Locate the cell with the specified text and output its [x, y] center coordinate. 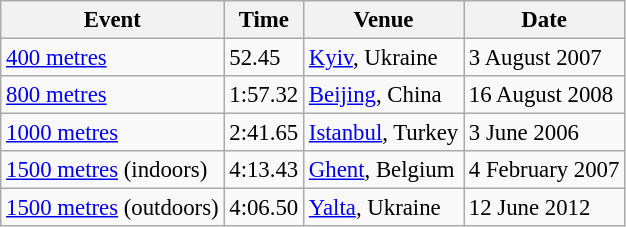
1500 metres (indoors) [112, 170]
2:41.65 [264, 133]
52.45 [264, 58]
4:06.50 [264, 208]
Istanbul, Turkey [384, 133]
Date [544, 20]
1000 metres [112, 133]
Yalta, Ukraine [384, 208]
3 August 2007 [544, 58]
1:57.32 [264, 95]
4 February 2007 [544, 170]
Kyiv, Ukraine [384, 58]
Time [264, 20]
Venue [384, 20]
3 June 2006 [544, 133]
800 metres [112, 95]
12 June 2012 [544, 208]
1500 metres (outdoors) [112, 208]
400 metres [112, 58]
4:13.43 [264, 170]
Ghent, Belgium [384, 170]
Beijing, China [384, 95]
16 August 2008 [544, 95]
Event [112, 20]
